Locate the cell with the specified text and output its [x, y] center coordinate. 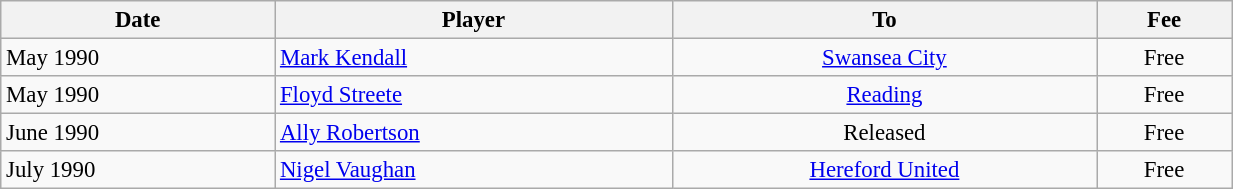
June 1990 [138, 133]
Swansea City [884, 58]
Date [138, 20]
Hereford United [884, 170]
Mark Kendall [474, 58]
To [884, 20]
Reading [884, 95]
Released [884, 133]
Fee [1164, 20]
July 1990 [138, 170]
Ally Robertson [474, 133]
Floyd Streete [474, 95]
Nigel Vaughan [474, 170]
Player [474, 20]
